Return (X, Y) of the center of cell containing provided text 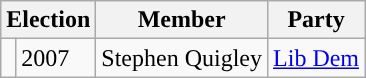
Member (182, 20)
2007 (56, 58)
Party (316, 20)
Lib Dem (316, 58)
Stephen Quigley (182, 58)
Election (48, 20)
